Locate the cell with the specified text and output its (X, Y) center coordinate. 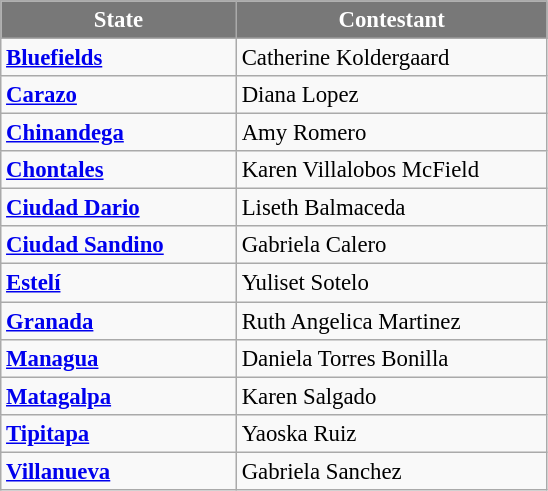
Gabriela Sanchez (392, 471)
Gabriela Calero (392, 245)
Granada (119, 321)
Managua (119, 358)
Yaoska Ruiz (392, 433)
Daniela Torres Bonilla (392, 358)
Liseth Balmaceda (392, 208)
Ciudad Sandino (119, 245)
Amy Romero (392, 133)
Karen Villalobos McField (392, 170)
Carazo (119, 95)
Diana Lopez (392, 95)
Catherine Koldergaard (392, 58)
Karen Salgado (392, 396)
Contestant (392, 20)
Bluefields (119, 58)
Villanueva (119, 471)
Chontales (119, 170)
Matagalpa (119, 396)
Estelí (119, 283)
Tipitapa (119, 433)
Chinandega (119, 133)
State (119, 20)
Ciudad Dario (119, 208)
Yuliset Sotelo (392, 283)
Ruth Angelica Martinez (392, 321)
